Identify which cell holds the provided text, then report its (X, Y) central coordinate. 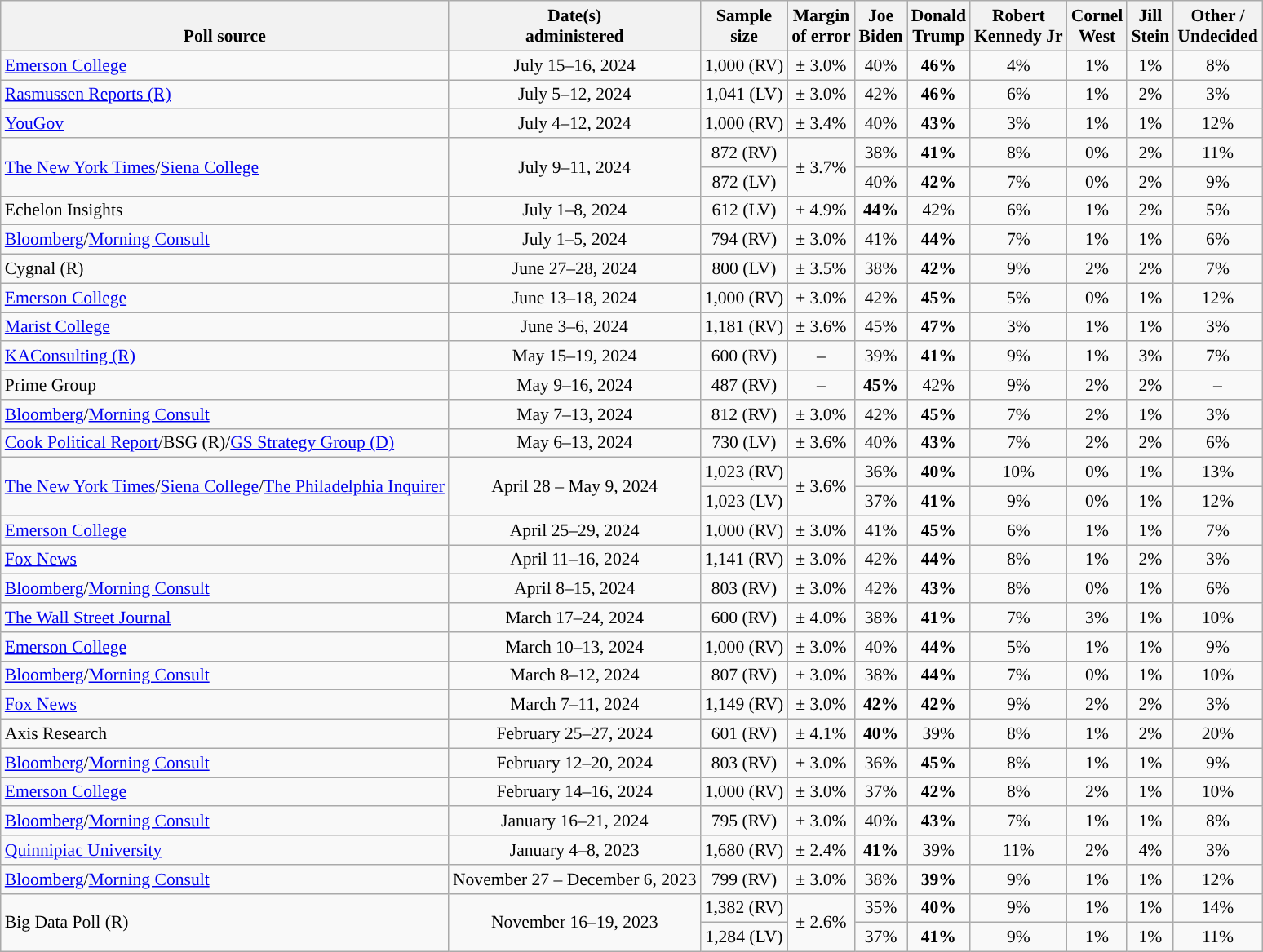
1,141 (RV) (744, 560)
47% (938, 327)
July 9–11, 2024 (574, 166)
KAConsulting (R) (225, 356)
Marginof error (821, 26)
1,284 (LV) (744, 937)
RobertKennedy Jr (1018, 26)
487 (RV) (744, 385)
± 4.9% (821, 210)
± 4.0% (821, 618)
± 3.5% (821, 269)
June 27–28, 2024 (574, 269)
872 (RV) (744, 153)
JillStein (1150, 26)
January 16–21, 2024 (574, 821)
April 28 – May 9, 2024 (574, 486)
July 5–12, 2024 (574, 95)
1,680 (RV) (744, 850)
Samplesize (744, 26)
May 9–16, 2024 (574, 385)
Marist College (225, 327)
February 25–27, 2024 (574, 734)
The New York Times/Siena College (225, 166)
June 13–18, 2024 (574, 298)
Other /Undecided (1217, 26)
612 (LV) (744, 210)
CornelWest (1097, 26)
800 (LV) (744, 269)
± 3.7% (821, 166)
DonaldTrump (938, 26)
Date(s)administered (574, 26)
March 10–13, 2024 (574, 647)
795 (RV) (744, 821)
April 11–16, 2024 (574, 560)
July 15–16, 2024 (574, 65)
February 14–16, 2024 (574, 792)
April 25–29, 2024 (574, 530)
JoeBiden (881, 26)
Rasmussen Reports (R) (225, 95)
± 4.1% (821, 734)
April 8–15, 2024 (574, 589)
May 15–19, 2024 (574, 356)
1,382 (RV) (744, 908)
± 3.4% (821, 124)
Cygnal (R) (225, 269)
872 (LV) (744, 182)
1,041 (LV) (744, 95)
1,181 (RV) (744, 327)
13% (1217, 472)
812 (RV) (744, 414)
601 (RV) (744, 734)
YouGov (225, 124)
November 27 – December 6, 2023 (574, 879)
November 16–19, 2023 (574, 922)
Quinnipiac University (225, 850)
July 1–5, 2024 (574, 240)
1,023 (RV) (744, 472)
Echelon Insights (225, 210)
± 2.6% (821, 922)
July 1–8, 2024 (574, 210)
June 3–6, 2024 (574, 327)
799 (RV) (744, 879)
807 (RV) (744, 675)
March 8–12, 2024 (574, 675)
May 6–13, 2024 (574, 443)
Big Data Poll (R) (225, 922)
January 4–8, 2023 (574, 850)
May 7–13, 2024 (574, 414)
± 2.4% (821, 850)
Cook Political Report/BSG (R)/GS Strategy Group (D) (225, 443)
The Wall Street Journal (225, 618)
14% (1217, 908)
February 12–20, 2024 (574, 763)
Poll source (225, 26)
20% (1217, 734)
March 17–24, 2024 (574, 618)
730 (LV) (744, 443)
35% (881, 908)
March 7–11, 2024 (574, 705)
794 (RV) (744, 240)
Axis Research (225, 734)
The New York Times/Siena College/The Philadelphia Inquirer (225, 486)
1,023 (LV) (744, 502)
Prime Group (225, 385)
1,149 (RV) (744, 705)
July 4–12, 2024 (574, 124)
